Find where the given text appears and provide that cell's center as [X, Y] coordinate. 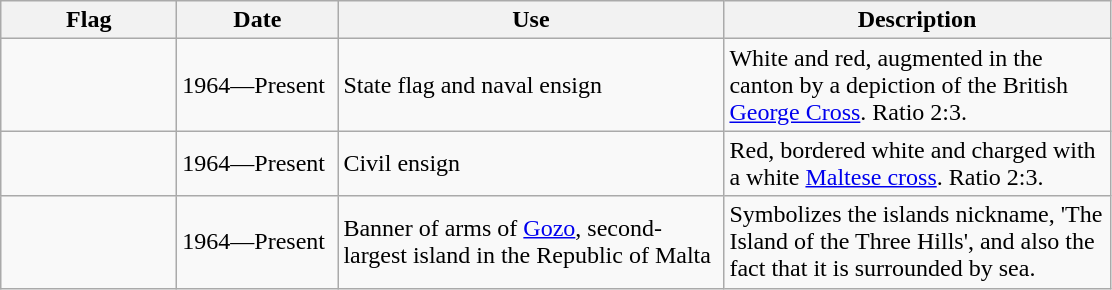
Symbolizes the islands nickname, 'The Island of the Three Hills', and also the fact that it is surrounded by sea. [917, 242]
Flag [89, 20]
Civil ensign [531, 164]
Description [917, 20]
Date [258, 20]
Banner of arms of Gozo, second-largest island in the Republic of Malta [531, 242]
Use [531, 20]
State flag and naval ensign [531, 85]
White and red, augmented in the canton by a depiction of the British George Cross. Ratio 2:3. [917, 85]
Red, bordered white and charged with a white Maltese cross. Ratio 2:3. [917, 164]
